Capture the cell that displays the provided text and extract its [X, Y] central coordinate. 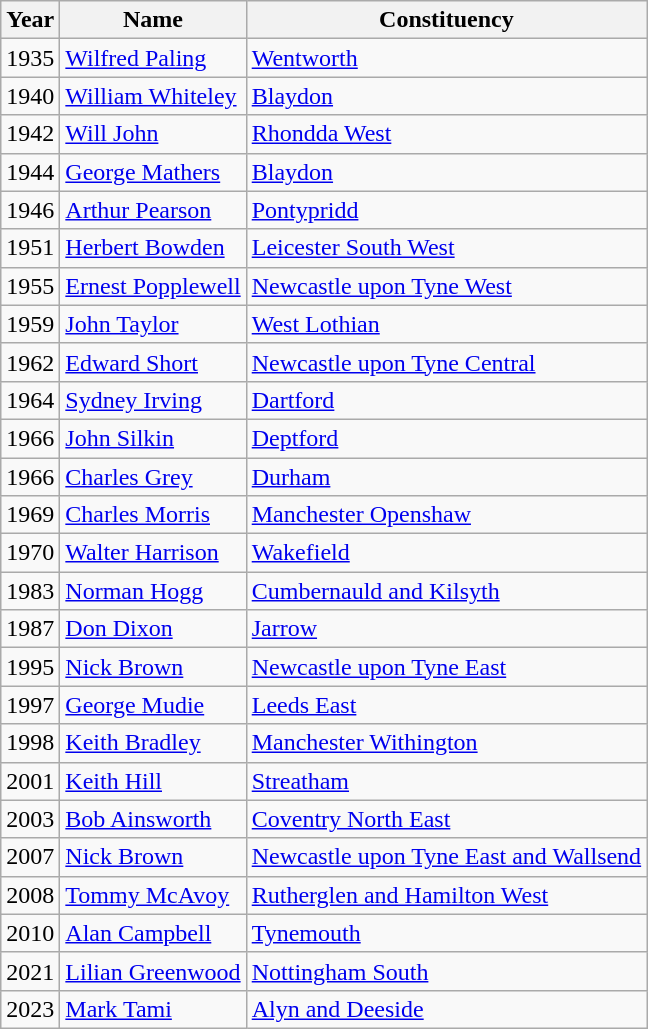
1998 [30, 743]
Cumbernauld and Kilsyth [446, 591]
Bob Ainsworth [153, 819]
Newcastle upon Tyne West [446, 286]
Streatham [446, 781]
John Taylor [153, 324]
1997 [30, 705]
Edward Short [153, 362]
Jarrow [446, 629]
Mark Tami [153, 1009]
Ernest Popplewell [153, 286]
1940 [30, 96]
Wentworth [446, 58]
1962 [30, 362]
1969 [30, 515]
1959 [30, 324]
2023 [30, 1009]
1995 [30, 667]
Herbert Bowden [153, 248]
George Mathers [153, 172]
Sydney Irving [153, 400]
1935 [30, 58]
Nottingham South [446, 971]
John Silkin [153, 438]
1983 [30, 591]
Newcastle upon Tyne East and Wallsend [446, 857]
1955 [30, 286]
Arthur Pearson [153, 210]
Deptford [446, 438]
Keith Hill [153, 781]
Newcastle upon Tyne East [446, 667]
1970 [30, 553]
Year [30, 20]
Manchester Openshaw [446, 515]
Newcastle upon Tyne Central [446, 362]
1987 [30, 629]
Walter Harrison [153, 553]
2001 [30, 781]
Leicester South West [446, 248]
Leeds East [446, 705]
2003 [30, 819]
Charles Grey [153, 477]
2010 [30, 933]
2008 [30, 895]
Durham [446, 477]
Wakefield [446, 553]
William Whiteley [153, 96]
Tynemouth [446, 933]
Constituency [446, 20]
1942 [30, 134]
2021 [30, 971]
Will John [153, 134]
George Mudie [153, 705]
Lilian Greenwood [153, 971]
Alan Campbell [153, 933]
Manchester Withington [446, 743]
Norman Hogg [153, 591]
1946 [30, 210]
Dartford [446, 400]
1964 [30, 400]
Keith Bradley [153, 743]
2007 [30, 857]
Pontypridd [446, 210]
1944 [30, 172]
Wilfred Paling [153, 58]
Tommy McAvoy [153, 895]
1951 [30, 248]
Rutherglen and Hamilton West [446, 895]
West Lothian [446, 324]
Don Dixon [153, 629]
Name [153, 20]
Rhondda West [446, 134]
Coventry North East [446, 819]
Charles Morris [153, 515]
Alyn and Deeside [446, 1009]
